Determine the [X, Y] coordinate at the center of the cell enclosing the given text.  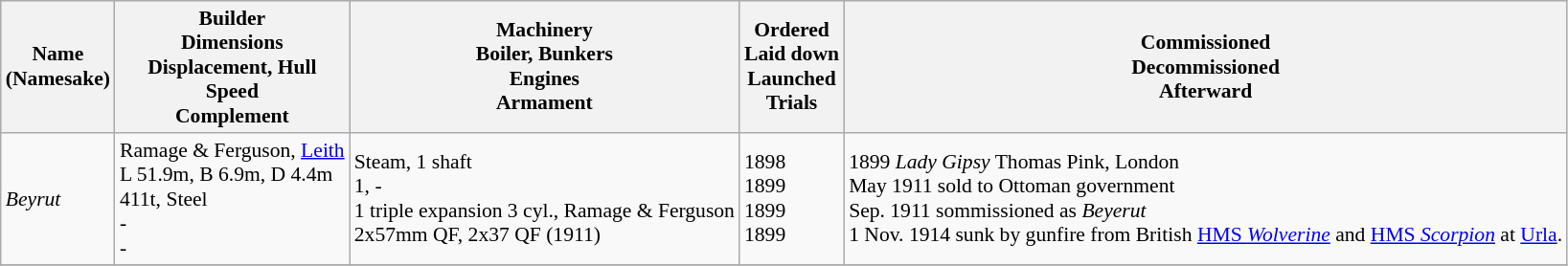
CommissionedDecommissionedAfterward [1205, 67]
OrderedLaid downLaunchedTrials [791, 67]
MachineryBoiler, BunkersEnginesArmament [544, 67]
Name(Namesake) [57, 67]
Steam, 1 shaft1, -1 triple expansion 3 cyl., Ramage & Ferguson2x57mm QF, 2x37 QF (1911) [544, 199]
1898189918991899 [791, 199]
Beyrut [57, 199]
Ramage & Ferguson, LeithL 51.9m, B 6.9m, D 4.4m411t, Steel-- [232, 199]
BuilderDimensionsDisplacement, HullSpeedComplement [232, 67]
